Determine the (X, Y) coordinate at the center of the cell enclosing the given text.  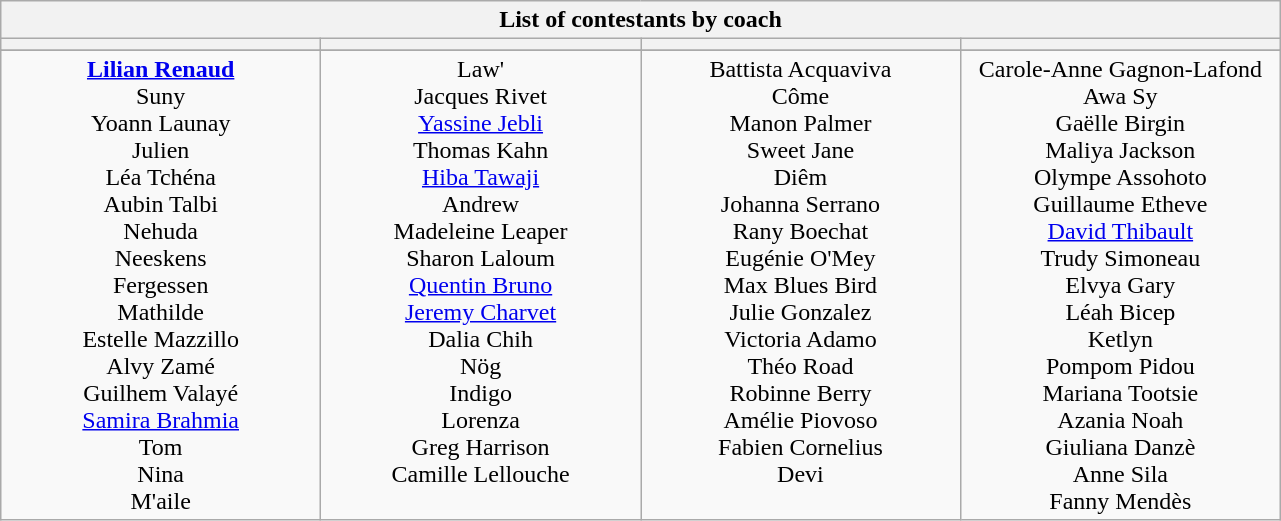
List of contestants by coach (641, 20)
